Search for the cell housing the specified text and yield its [x, y] center coordinate. 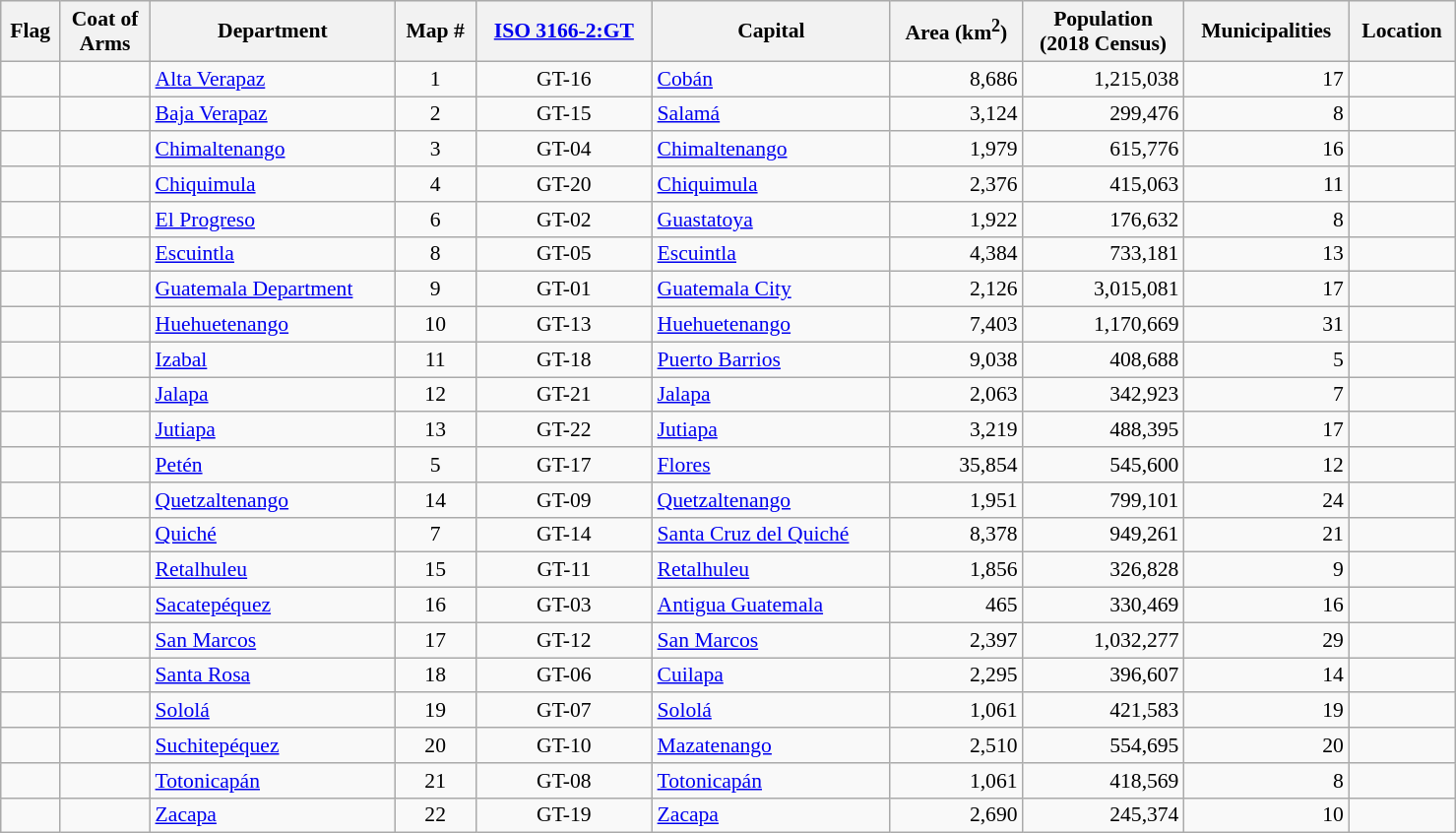
8,378 [956, 535]
3,219 [956, 430]
22 [435, 815]
408,688 [1104, 359]
4,384 [956, 254]
7,403 [956, 325]
Puerto Barrios [772, 359]
415,063 [1104, 184]
9,038 [956, 359]
Cuilapa [772, 675]
GT-12 [563, 640]
Santa Rosa [274, 675]
GT-20 [563, 184]
1,979 [956, 150]
3 [435, 150]
1,951 [956, 500]
GT-06 [563, 675]
Capital [772, 32]
GT-17 [563, 465]
GT-01 [563, 289]
1,922 [956, 220]
Population(2018 Census) [1104, 32]
1,032,277 [1104, 640]
2,510 [956, 745]
GT-15 [563, 114]
GT-09 [563, 500]
Izabal [274, 359]
Municipalities [1266, 32]
GT-03 [563, 606]
GT-14 [563, 535]
Sacatepéquez [274, 606]
488,395 [1104, 430]
2,376 [956, 184]
El Progreso [274, 220]
Coat ofArms [105, 32]
6 [435, 220]
GT-04 [563, 150]
35,854 [956, 465]
Map # [435, 32]
24 [1266, 500]
733,181 [1104, 254]
Flag [31, 32]
GT-07 [563, 711]
Department [274, 32]
Area (km2) [956, 32]
2,397 [956, 640]
Guatemala Department [274, 289]
GT-19 [563, 815]
GT-13 [563, 325]
554,695 [1104, 745]
342,923 [1104, 395]
GT-21 [563, 395]
Cobán [772, 79]
GT-11 [563, 570]
1 [435, 79]
949,261 [1104, 535]
Guastatoya [772, 220]
GT-18 [563, 359]
GT-16 [563, 79]
GT-10 [563, 745]
Location [1402, 32]
176,632 [1104, 220]
3,015,081 [1104, 289]
2,295 [956, 675]
326,828 [1104, 570]
299,476 [1104, 114]
545,600 [1104, 465]
2,063 [956, 395]
GT-22 [563, 430]
465 [956, 606]
GT-05 [563, 254]
245,374 [1104, 815]
Suchitepéquez [274, 745]
Petén [274, 465]
Santa Cruz del Quiché [772, 535]
29 [1266, 640]
GT-02 [563, 220]
Mazatenango [772, 745]
Antigua Guatemala [772, 606]
4 [435, 184]
2,126 [956, 289]
3,124 [956, 114]
ISO 3166-2:GT [563, 32]
Baja Verapaz [274, 114]
396,607 [1104, 675]
Salamá [772, 114]
2,690 [956, 815]
15 [435, 570]
8,686 [956, 79]
1,170,669 [1104, 325]
1,215,038 [1104, 79]
GT-08 [563, 781]
2 [435, 114]
418,569 [1104, 781]
799,101 [1104, 500]
Quiché [274, 535]
Flores [772, 465]
330,469 [1104, 606]
615,776 [1104, 150]
Guatemala City [772, 289]
421,583 [1104, 711]
31 [1266, 325]
18 [435, 675]
Alta Verapaz [274, 79]
1,856 [956, 570]
